Capture the cell that displays the provided text and extract its (x, y) central coordinate. 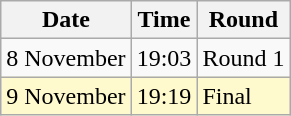
9 November (66, 96)
Final (244, 96)
Round 1 (244, 58)
Time (164, 20)
19:19 (164, 96)
Round (244, 20)
Date (66, 20)
19:03 (164, 58)
8 November (66, 58)
